From the cell containing the given text, extract its center point as [x, y] coordinate. 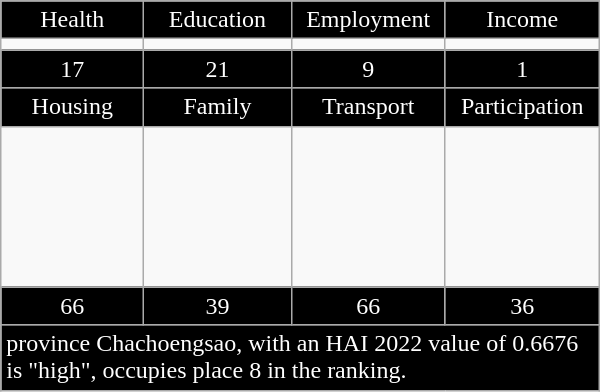
9 [368, 69]
Health [72, 20]
Education [218, 20]
province Chachoengsao, with an HAI 2022 value of 0.6676 is "high", occupies place 8 in the ranking. [300, 358]
Participation [522, 107]
Employment [368, 20]
36 [522, 306]
Transport [368, 107]
1 [522, 69]
Housing [72, 107]
17 [72, 69]
39 [218, 306]
Family [218, 107]
21 [218, 69]
Income [522, 20]
